Capture the cell that displays the provided text and extract its (x, y) central coordinate. 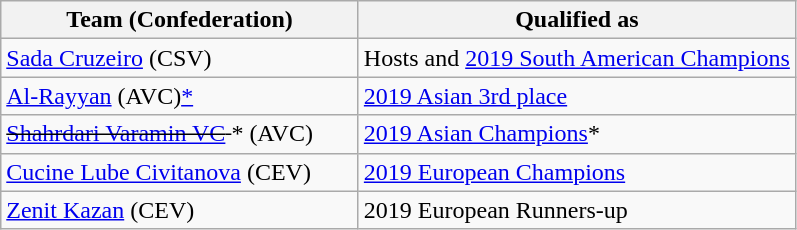
Cucine Lube Civitanova (CEV) (180, 172)
Al-Rayyan (AVC)* (180, 96)
Hosts and 2019 South American Champions (576, 58)
Qualified as (576, 20)
2019 European Champions (576, 172)
2019 Asian Champions* (576, 134)
Team (Confederation) (180, 20)
2019 Asian 3rd place (576, 96)
2019 European Runners-up (576, 210)
Shahrdari Varamin VC * (AVC) (180, 134)
Sada Cruzeiro (CSV) (180, 58)
Zenit Kazan (CEV) (180, 210)
